Extract the (x, y) coordinate from the center of the cell holding the provided text.  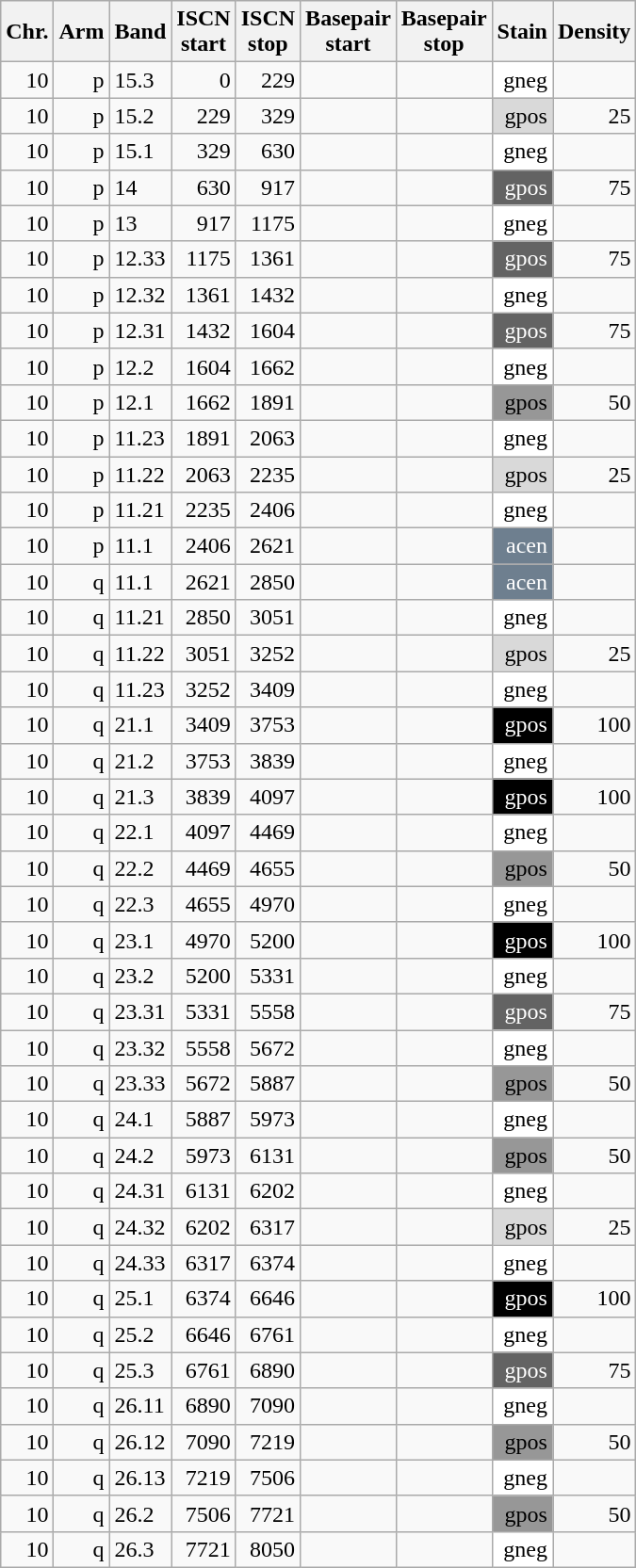
ISCNstart (204, 32)
14 (140, 187)
15.2 (140, 116)
21.2 (140, 761)
24.32 (140, 1227)
12.32 (140, 295)
26.2 (140, 1513)
24.33 (140, 1263)
22.1 (140, 832)
12.33 (140, 259)
23.33 (140, 1084)
22.3 (140, 904)
26.12 (140, 1442)
Basepairstart (349, 32)
26.11 (140, 1406)
21.1 (140, 725)
26.3 (140, 1549)
21.3 (140, 797)
13 (140, 223)
8050 (268, 1549)
0 (204, 80)
24.1 (140, 1120)
Band (140, 32)
Stain (522, 32)
23.32 (140, 1048)
15.1 (140, 152)
23.1 (140, 940)
23.2 (140, 976)
23.31 (140, 1011)
ISCNstop (268, 32)
Density (594, 32)
15.3 (140, 80)
12.2 (140, 366)
12.1 (140, 402)
24.2 (140, 1156)
25.3 (140, 1370)
24.31 (140, 1191)
25.2 (140, 1334)
22.2 (140, 868)
12.31 (140, 331)
Arm (81, 32)
Chr. (27, 32)
26.13 (140, 1478)
Basepairstop (444, 32)
25.1 (140, 1299)
